Search for the cell housing the specified text and yield its (X, Y) center coordinate. 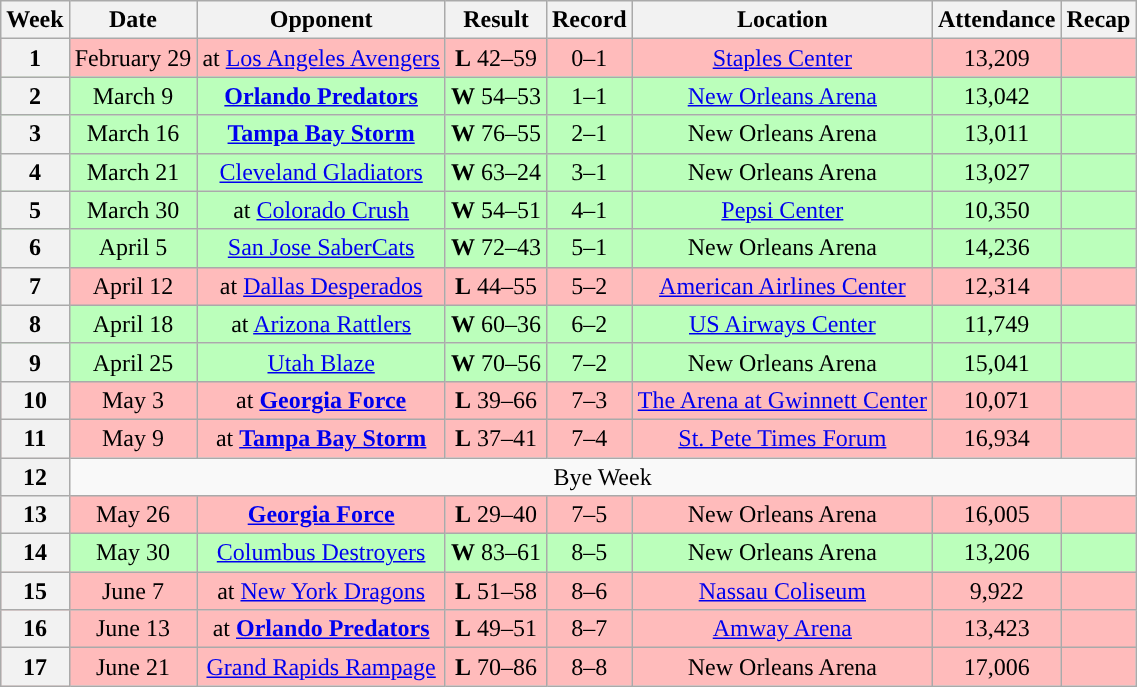
10 (35, 400)
12 (35, 477)
March 21 (133, 172)
10,071 (997, 400)
2 (35, 96)
Recap (1098, 20)
11 (35, 438)
13 (35, 515)
W 76–55 (496, 134)
15,041 (997, 362)
June 7 (133, 591)
W 63–24 (496, 172)
May 30 (133, 553)
Location (782, 20)
0–1 (589, 58)
at Orlando Predators (322, 629)
San Jose SaberCats (322, 248)
Record (589, 20)
L 49–51 (496, 629)
1–1 (589, 96)
16,934 (997, 438)
13,206 (997, 553)
Cleveland Gladiators (322, 172)
Tampa Bay Storm (322, 134)
Columbus Destroyers (322, 553)
W 83–61 (496, 553)
17,006 (997, 667)
American Airlines Center (782, 286)
8–6 (589, 591)
W 70–56 (496, 362)
15 (35, 591)
11,749 (997, 324)
L 29–40 (496, 515)
L 37–41 (496, 438)
Grand Rapids Rampage (322, 667)
17 (35, 667)
Date (133, 20)
at Arizona Rattlers (322, 324)
Nassau Coliseum (782, 591)
June 13 (133, 629)
St. Pete Times Forum (782, 438)
L 70–86 (496, 667)
at Los Angeles Avengers (322, 58)
Result (496, 20)
7–5 (589, 515)
5–2 (589, 286)
Bye Week (602, 477)
13,011 (997, 134)
4–1 (589, 210)
1 (35, 58)
9 (35, 362)
at Tampa Bay Storm (322, 438)
3–1 (589, 172)
14,236 (997, 248)
Utah Blaze (322, 362)
8–8 (589, 667)
April 5 (133, 248)
May 9 (133, 438)
6 (35, 248)
W 54–53 (496, 96)
at Georgia Force (322, 400)
L 39–66 (496, 400)
W 72–43 (496, 248)
8–5 (589, 553)
Week (35, 20)
L 51–58 (496, 591)
at Colorado Crush (322, 210)
12,314 (997, 286)
W 60–36 (496, 324)
April 18 (133, 324)
May 26 (133, 515)
7–2 (589, 362)
Attendance (997, 20)
3 (35, 134)
Opponent (322, 20)
Orlando Predators (322, 96)
14 (35, 553)
13,423 (997, 629)
7–3 (589, 400)
Pepsi Center (782, 210)
US Airways Center (782, 324)
7 (35, 286)
13,042 (997, 96)
L 42–59 (496, 58)
February 29 (133, 58)
8–7 (589, 629)
March 30 (133, 210)
Georgia Force (322, 515)
April 12 (133, 286)
13,209 (997, 58)
L 44–55 (496, 286)
April 25 (133, 362)
Staples Center (782, 58)
May 3 (133, 400)
5–1 (589, 248)
June 21 (133, 667)
16 (35, 629)
March 16 (133, 134)
The Arena at Gwinnett Center (782, 400)
6–2 (589, 324)
5 (35, 210)
at New York Dragons (322, 591)
8 (35, 324)
13,027 (997, 172)
10,350 (997, 210)
Amway Arena (782, 629)
at Dallas Desperados (322, 286)
W 54–51 (496, 210)
16,005 (997, 515)
7–4 (589, 438)
4 (35, 172)
2–1 (589, 134)
9,922 (997, 591)
March 9 (133, 96)
